Extract the (x, y) coordinate from the center of the cell holding the provided text.  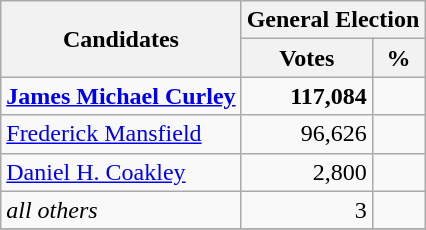
% (398, 58)
Frederick Mansfield (121, 134)
General Election (333, 20)
Candidates (121, 39)
Votes (306, 58)
2,800 (306, 172)
all others (121, 210)
Daniel H. Coakley (121, 172)
96,626 (306, 134)
117,084 (306, 96)
3 (306, 210)
James Michael Curley (121, 96)
